Pinpoint the cell where the given text exists, returning its [x, y] midpoint coordinate. 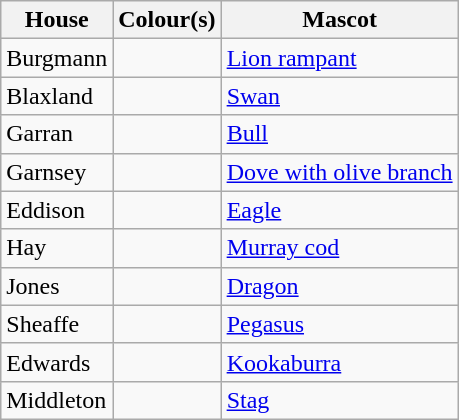
Edwards [57, 362]
Eagle [340, 210]
Dove with olive branch [340, 172]
Pegasus [340, 324]
Kookaburra [340, 362]
Bull [340, 134]
Garran [57, 134]
Mascot [340, 20]
Dragon [340, 286]
Swan [340, 96]
Stag [340, 400]
Murray cod [340, 248]
Jones [57, 286]
Blaxland [57, 96]
Lion rampant [340, 58]
Eddison [57, 210]
Sheaffe [57, 324]
Colour(s) [167, 20]
House [57, 20]
Burgmann [57, 58]
Middleton [57, 400]
Garnsey [57, 172]
Hay [57, 248]
